Identify which cell holds the provided text, then report its (X, Y) central coordinate. 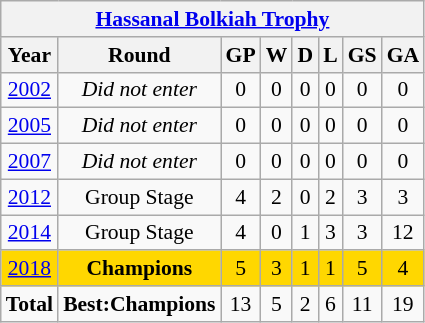
L (330, 55)
D (305, 55)
Champions (139, 269)
Total (30, 304)
2014 (30, 233)
2018 (30, 269)
2012 (30, 197)
2007 (30, 162)
W (277, 55)
19 (404, 304)
Year (30, 55)
Hassanal Bolkiah Trophy (212, 19)
GP (241, 55)
11 (362, 304)
GS (362, 55)
2005 (30, 126)
6 (330, 304)
12 (404, 233)
2002 (30, 90)
GA (404, 55)
Round (139, 55)
Best:Champions (139, 304)
13 (241, 304)
